Capture the cell that displays the provided text and extract its (X, Y) central coordinate. 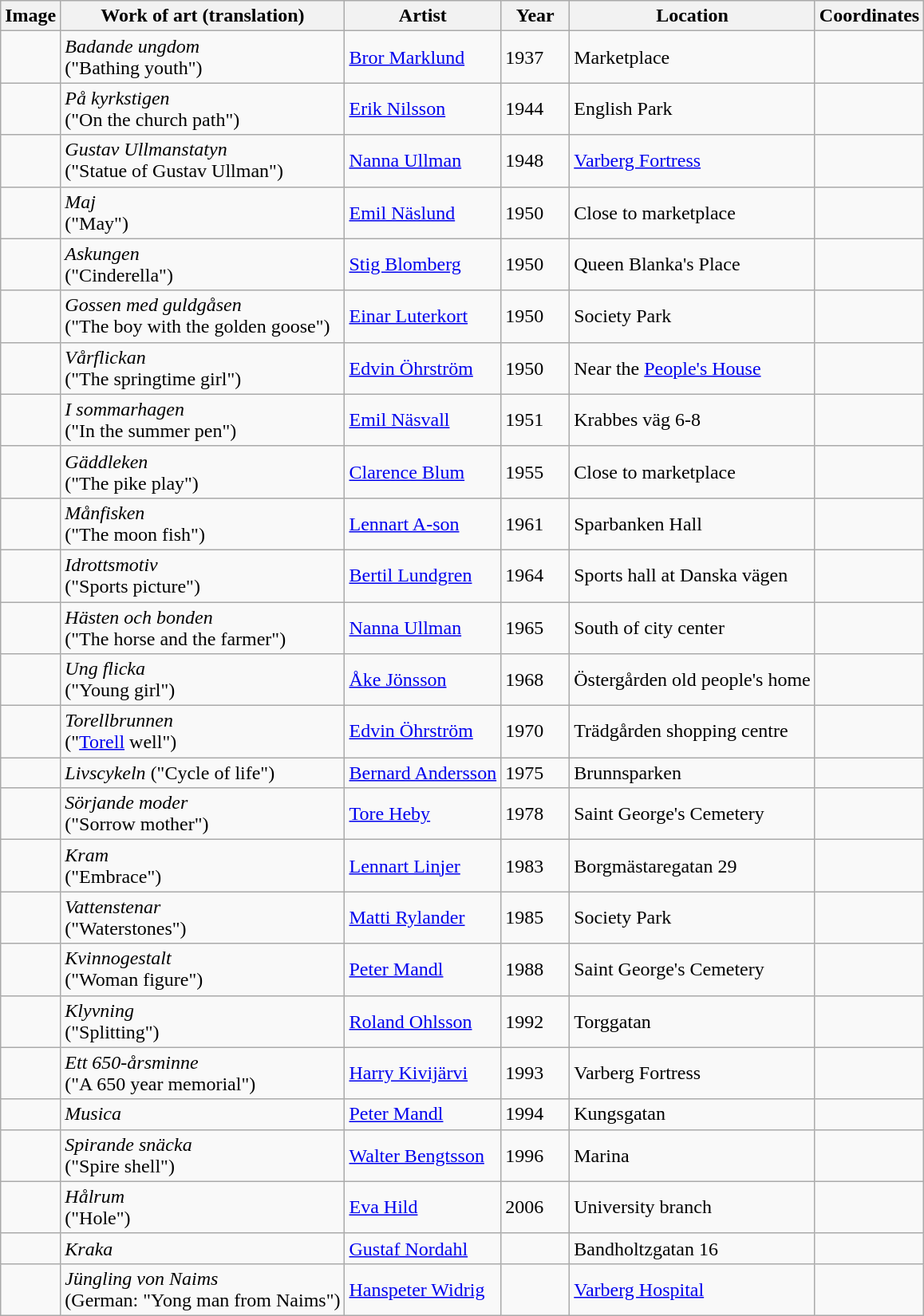
Artist (423, 16)
Idrottsmotiv("Sports picture") (203, 576)
1978 (535, 814)
1951 (535, 420)
Matti Rylander (423, 917)
1955 (535, 472)
Kraka (203, 1248)
Stig Blomberg (423, 265)
Borgmästaregatan 29 (693, 866)
Vattenstenar("Waterstones") (203, 917)
Year (535, 16)
1948 (535, 161)
Einar Luterkort (423, 316)
Kram("Embrace") (203, 866)
Bandholtzgatan 16 (693, 1248)
1965 (535, 627)
Lennart Linjer (423, 866)
Clarence Blum (423, 472)
1992 (535, 1021)
Work of art (translation) (203, 16)
Spirande snäcka("Spire shell") (203, 1155)
Image (30, 16)
Musica (203, 1114)
På kyrkstigen("On the church path") (203, 108)
1970 (535, 732)
Gustav Ullmanstatyn("Statue of Gustav Ullman") (203, 161)
1996 (535, 1155)
Torellbrunnen("Torell well") (203, 732)
1968 (535, 680)
Krabbes väg 6-8 (693, 420)
Hästen och bonden("The horse and the farmer") (203, 627)
1994 (535, 1114)
Emil Näsvall (423, 420)
1975 (535, 773)
I sommarhagen("In the summer pen") (203, 420)
Kvinnogestalt("Woman figure") (203, 970)
Torggatan (693, 1021)
Lennart A-son (423, 523)
Location (693, 16)
English Park (693, 108)
Månfisken("The moon fish") (203, 523)
Ung flicka("Young girl") (203, 680)
Badande ungdom("Bathing youth") (203, 57)
1985 (535, 917)
University branch (693, 1208)
Sports hall at Danska vägen (693, 576)
Klyvning("Splitting") (203, 1021)
Gäddleken("The pike play") (203, 472)
Queen Blanka's Place (693, 265)
Maj("May") (203, 212)
Marina (693, 1155)
Bertil Lundgren (423, 576)
Kungsgatan (693, 1114)
Sörjande moder("Sorrow mother") (203, 814)
Eva Hild (423, 1208)
Roland Ohlsson (423, 1021)
1983 (535, 866)
Walter Bengtsson (423, 1155)
South of city center (693, 627)
Vårflickan("The springtime girl") (203, 368)
Erik Nilsson (423, 108)
Askungen("Cinderella") (203, 265)
Tore Heby (423, 814)
Harry Kivijärvi (423, 1074)
Bror Marklund (423, 57)
Emil Näslund (423, 212)
1944 (535, 108)
1993 (535, 1074)
Marketplace (693, 57)
Livscykeln ("Cycle of life") (203, 773)
Ett 650-årsminne("A 650 year memorial") (203, 1074)
Hanspeter Widrig (423, 1289)
2006 (535, 1208)
1937 (535, 57)
Jüngling von Naims(German: "Yong man from Naims") (203, 1289)
1964 (535, 576)
Sparbanken Hall (693, 523)
1961 (535, 523)
Hålrum("Hole") (203, 1208)
Brunnsparken (693, 773)
Gustaf Nordahl (423, 1248)
Near the People's House (693, 368)
Gossen med guldgåsen("The boy with the golden goose") (203, 316)
Östergården old people's home (693, 680)
Åke Jönsson (423, 680)
Bernard Andersson (423, 773)
Trädgården shopping centre (693, 732)
Coordinates (869, 16)
Varberg Hospital (693, 1289)
1988 (535, 970)
